Output the (x, y) coordinate of the center of the cell containing the given text.  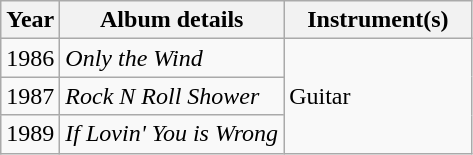
1989 (30, 134)
Guitar (378, 96)
Rock N Roll Shower (172, 96)
1987 (30, 96)
1986 (30, 58)
Only the Wind (172, 58)
Album details (172, 20)
Year (30, 20)
If Lovin' You is Wrong (172, 134)
Instrument(s) (378, 20)
